Locate the cell with the specified text and output its [X, Y] center coordinate. 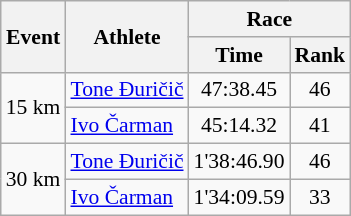
30 km [34, 180]
Event [34, 36]
1'34:09.59 [240, 197]
Race [270, 19]
33 [320, 197]
Time [240, 55]
1'38:46.90 [240, 162]
45:14.32 [240, 126]
Athlete [126, 36]
41 [320, 126]
47:38.45 [240, 90]
Rank [320, 55]
15 km [34, 108]
